Return the (x, y) coordinate for the center point of the cell that contains the specified text.  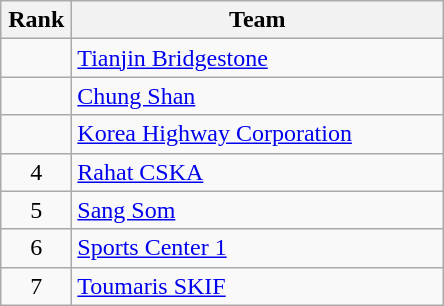
5 (36, 210)
Sports Center 1 (258, 248)
Tianjin Bridgestone (258, 58)
6 (36, 248)
Team (258, 20)
4 (36, 172)
Rahat CSKA (258, 172)
Chung Shan (258, 96)
Korea Highway Corporation (258, 134)
Toumaris SKIF (258, 286)
Rank (36, 20)
Sang Som (258, 210)
7 (36, 286)
